Pinpoint the cell where the given text exists, returning its [X, Y] midpoint coordinate. 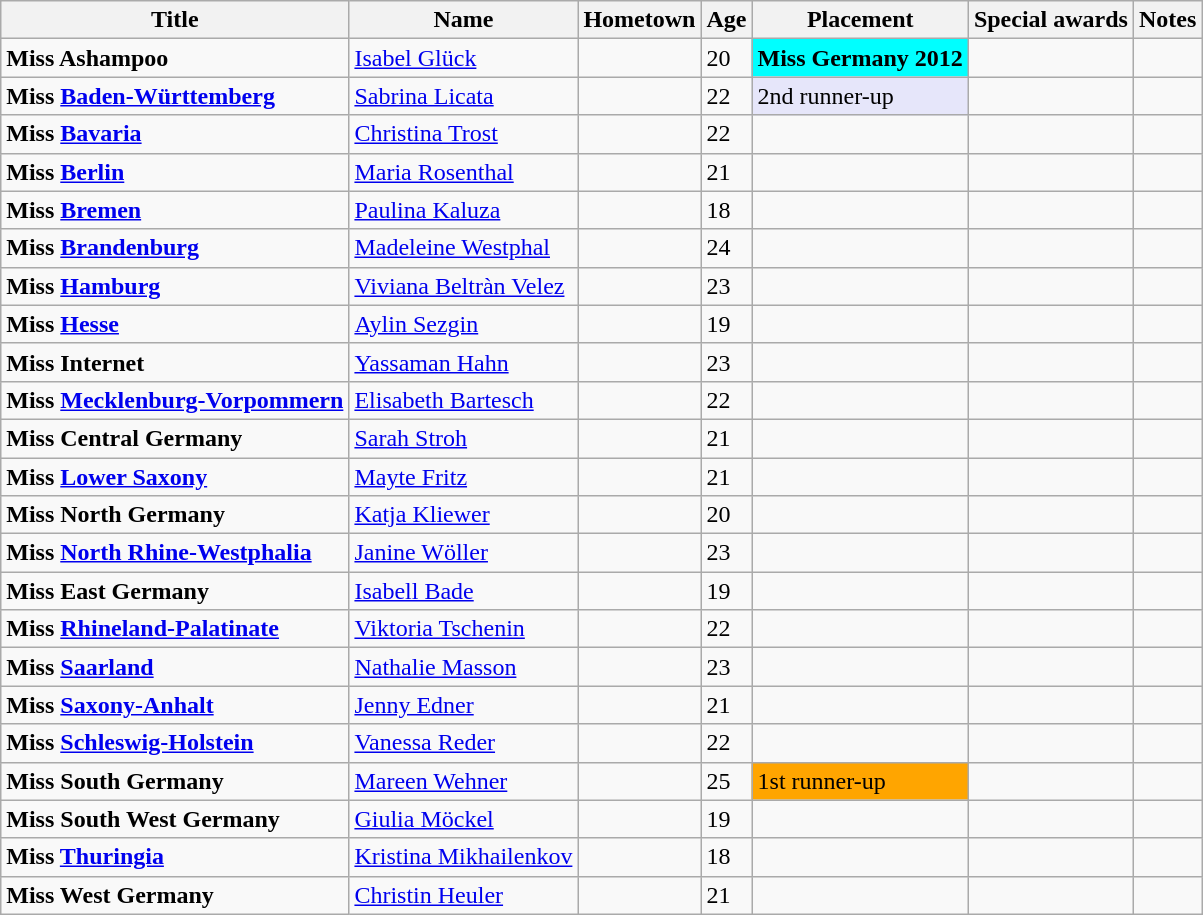
Miss Bavaria [175, 134]
Kristina Mikhailenkov [464, 857]
Placement [860, 20]
Miss North Germany [175, 515]
Yassaman Hahn [464, 362]
Vanessa Reder [464, 743]
Miss Hesse [175, 324]
1st runner-up [860, 781]
Miss Schleswig-Holstein [175, 743]
Christin Heuler [464, 895]
Sabrina Licata [464, 96]
Miss Central Germany [175, 438]
Isabel Glück [464, 58]
Isabell Bade [464, 591]
Viktoria Tschenin [464, 629]
Viviana Beltràn Velez [464, 286]
Mareen Wehner [464, 781]
Paulina Kaluza [464, 210]
Miss North Rhine-Westphalia [175, 553]
Jenny Edner [464, 705]
Miss West Germany [175, 895]
Miss Brandenburg [175, 248]
Miss South Germany [175, 781]
Miss Saarland [175, 667]
Notes [1167, 20]
Miss Internet [175, 362]
Katja Kliewer [464, 515]
Miss Mecklenburg-Vorpommern [175, 400]
Miss Ashampoo [175, 58]
Title [175, 20]
Miss Rhineland-Palatinate [175, 629]
Mayte Fritz [464, 477]
Special awards [1050, 20]
Name [464, 20]
2nd runner-up [860, 96]
Miss Germany 2012 [860, 58]
Miss Berlin [175, 172]
Hometown [640, 20]
Nathalie Masson [464, 667]
Janine Wöller [464, 553]
Miss South West Germany [175, 819]
Miss Bremen [175, 210]
Miss Lower Saxony [175, 477]
Miss Saxony-Anhalt [175, 705]
Age [726, 20]
Elisabeth Bartesch [464, 400]
25 [726, 781]
Christina Trost [464, 134]
Maria Rosenthal [464, 172]
Miss East Germany [175, 591]
Madeleine Westphal [464, 248]
Miss Hamburg [175, 286]
Aylin Sezgin [464, 324]
Sarah Stroh [464, 438]
Miss Thuringia [175, 857]
Giulia Möckel [464, 819]
Miss Baden-Württemberg [175, 96]
24 [726, 248]
